Provide the [X, Y] coordinate of the cell's center where the given text is located.  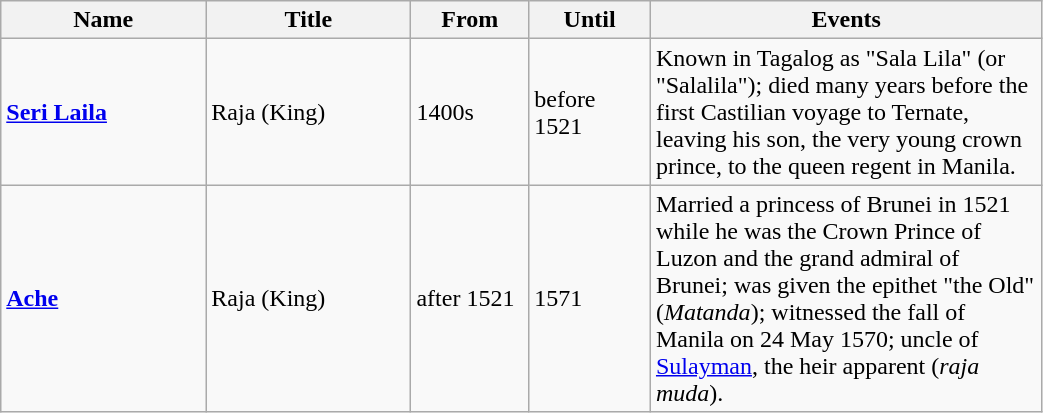
Title [308, 20]
Seri Laila [104, 112]
Name [104, 20]
after 1521 [470, 298]
Ache [104, 298]
before 1521 [590, 112]
Until [590, 20]
Events [846, 20]
From [470, 20]
1400s [470, 112]
1571 [590, 298]
